For the text-containing cell, return its midpoint in (X, Y) coordinate format. 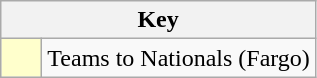
Teams to Nationals (Fargo) (179, 58)
Key (158, 20)
